Pinpoint the cell where the given text exists, returning its (X, Y) midpoint coordinate. 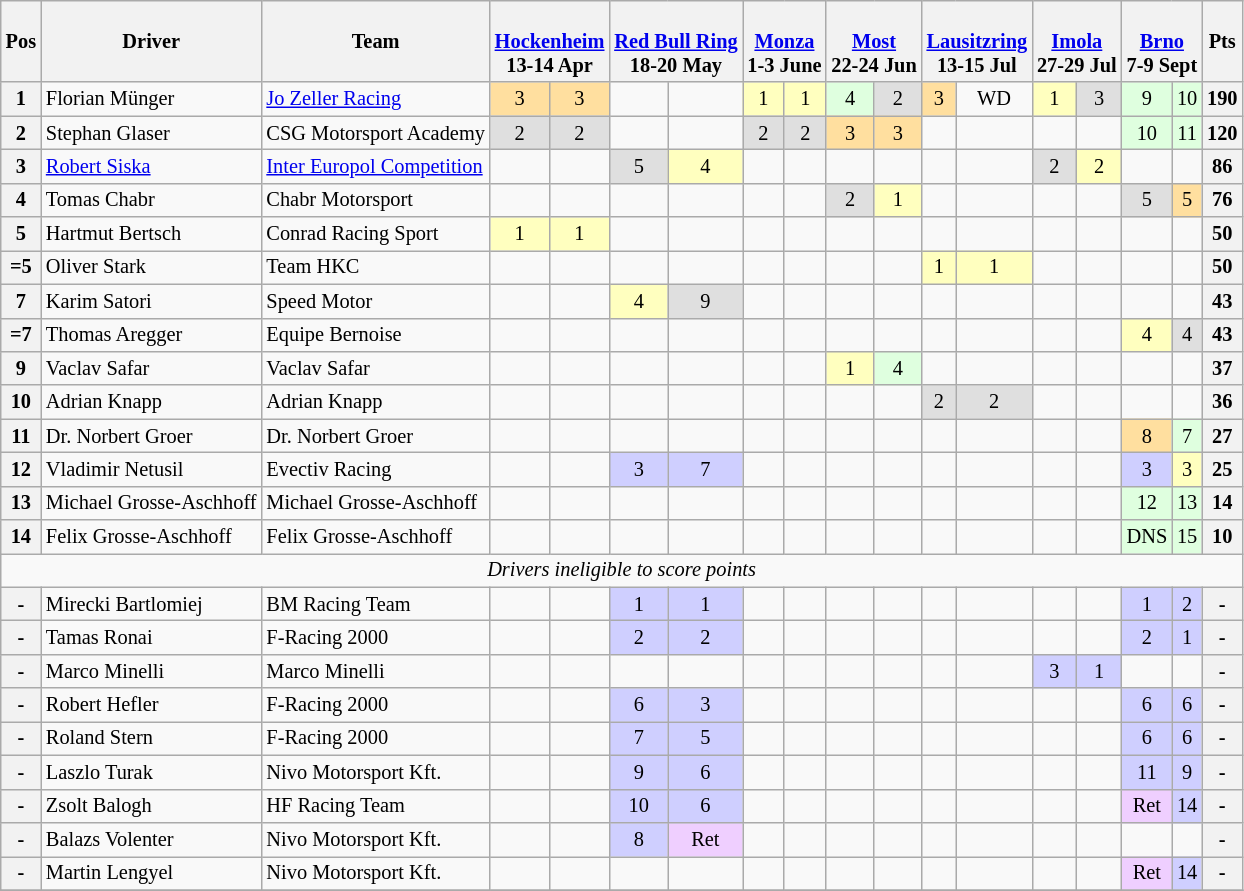
Lausitzring13-15 Jul (977, 41)
25 (1222, 469)
Pos (21, 41)
Tamas Ronai (151, 637)
Brno7-9 Sept (1162, 41)
Conrad Racing Sport (375, 234)
Tomas Chabr (151, 200)
120 (1222, 133)
=5 (21, 267)
37 (1222, 368)
Jo Zeller Racing (375, 99)
Stephan Glaser (151, 133)
36 (1222, 402)
Balazs Volenter (151, 839)
Hockenheim13-14 Apr (550, 41)
WD (994, 99)
Hartmut Bertsch (151, 234)
=7 (21, 335)
Roland Stern (151, 738)
CSG Motorsport Academy (375, 133)
Monza1-3 June (784, 41)
Red Bull Ring18-20 May (676, 41)
Pts (1222, 41)
Team HKC (375, 267)
Vladimir Netusil (151, 469)
Inter Europol Competition (375, 166)
76 (1222, 200)
27 (1222, 436)
Most22-24 Jun (874, 41)
BM Racing Team (375, 604)
DNS (1147, 537)
Chabr Motorsport (375, 200)
Karim Satori (151, 301)
15 (1187, 537)
Equipe Bernoise (375, 335)
Imola27-29 Jul (1077, 41)
HF Racing Team (375, 806)
Laszlo Turak (151, 772)
Robert Hefler (151, 705)
Drivers ineligible to score points (622, 570)
Speed Motor (375, 301)
Martin Lengyel (151, 873)
Team (375, 41)
Evectiv Racing (375, 469)
Robert Siska (151, 166)
Oliver Stark (151, 267)
Thomas Aregger (151, 335)
86 (1222, 166)
Driver (151, 41)
Zsolt Balogh (151, 806)
Florian Münger (151, 99)
Mirecki Bartlomiej (151, 604)
190 (1222, 99)
